Detect which cell encompasses the target text, then output its [x, y] center coordinate. 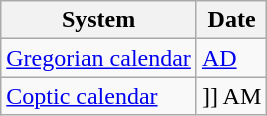
Gregorian calendar [99, 58]
]] AM [231, 96]
Coptic calendar [99, 96]
System [99, 20]
AD [231, 58]
Date [231, 20]
